Capture the cell that displays the provided text and extract its [x, y] central coordinate. 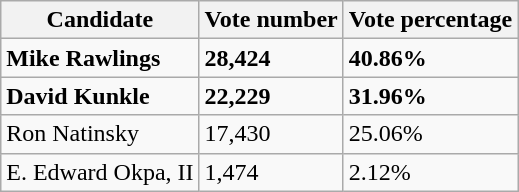
Vote percentage [430, 20]
Mike Rawlings [100, 58]
Ron Natinsky [100, 134]
31.96% [430, 96]
David Kunkle [100, 96]
22,229 [271, 96]
40.86% [430, 58]
25.06% [430, 134]
17,430 [271, 134]
28,424 [271, 58]
Vote number [271, 20]
E. Edward Okpa, II [100, 172]
1,474 [271, 172]
Candidate [100, 20]
2.12% [430, 172]
